Return the (X, Y) coordinate for the center point of the cell that contains the specified text.  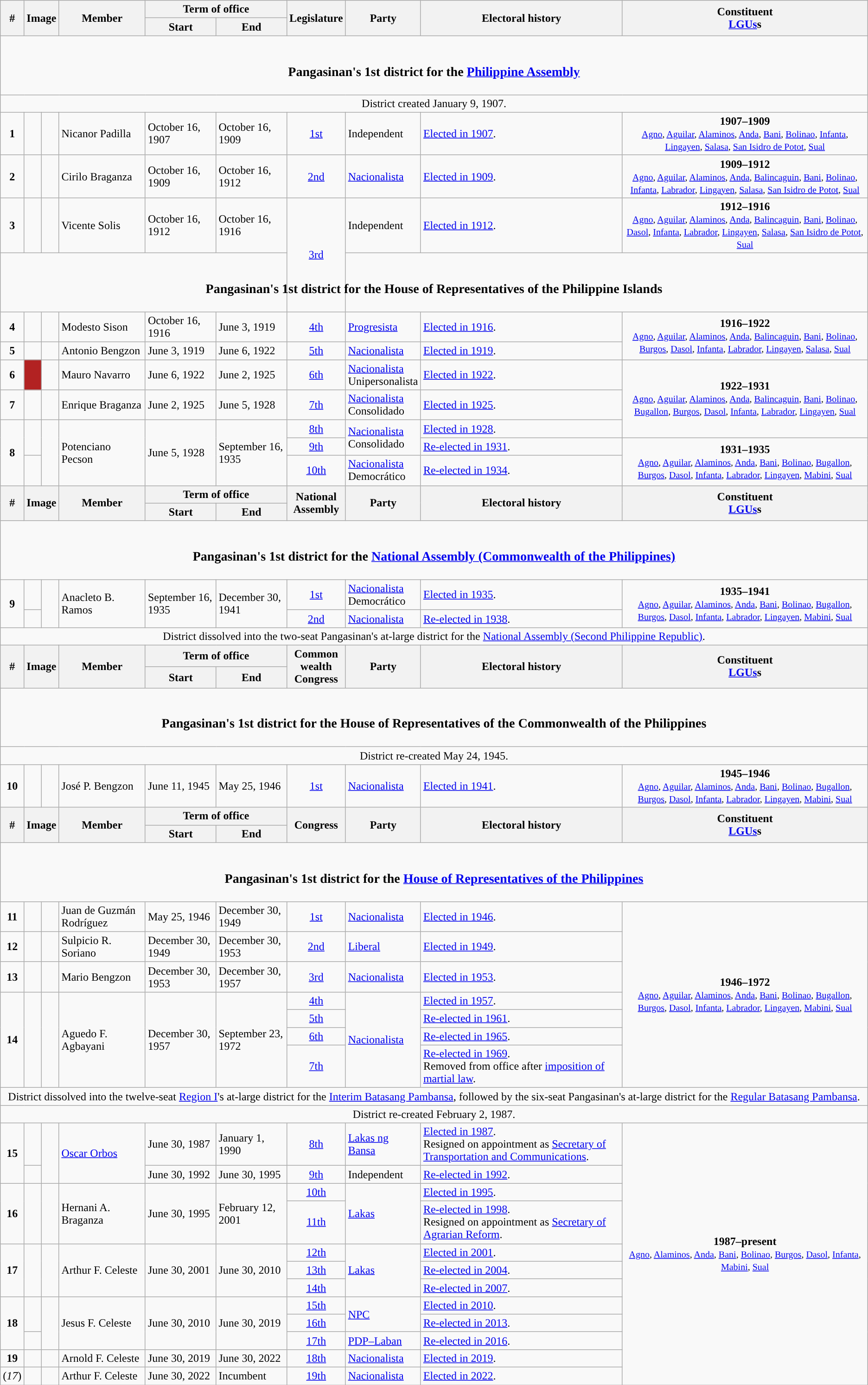
Elected in 1919. (521, 351)
16 (12, 1213)
Elected in 1922. (521, 375)
12 (12, 947)
Elected in 2019. (521, 1358)
Legislature (316, 18)
Enrique Braganza (102, 405)
Anacleto B. Ramos (102, 604)
Cirilo Braganza (102, 176)
3 (12, 225)
Re-elected in 1992. (521, 1174)
Progresista (383, 327)
Elected in 1953. (521, 977)
1912–1916Agno, Aguilar, Alaminos, Anda, Balincaguin, Bani, Bolinao, Dasol, Infanta, Labrador, Lingayen, Salasa, San Isidro de Potot, Sual (745, 225)
5 (12, 351)
Juan de Guzmán Rodríguez (102, 916)
Elected in 2010. (521, 1305)
José P. Bengzon (102, 786)
Mario Bengzon (102, 977)
Re-elected in 1998.Resigned on appointment as Secretary of Agrarian Reform. (521, 1222)
Re-elected in 2007. (521, 1288)
Incumbent (251, 1376)
Elected in 1925. (521, 405)
District re-created February 2, 1987. (434, 1114)
Elected in 1957. (521, 1001)
Elected in 1949. (521, 947)
13th (316, 1270)
12th (316, 1252)
Sulpicio R. Soriano (102, 947)
NPC (383, 1314)
2 (12, 176)
Re-elected in 2004. (521, 1270)
6 (12, 375)
June 30, 1987 (181, 1144)
Re-elected in 1931. (521, 447)
Elected in 1935. (521, 594)
15 (12, 1153)
8 (12, 453)
Re-elected in 1969.Removed from office after imposition of martial law. (521, 1066)
1987–presentAgno, Alaminos, Anda, Bani, Bolinao, Burgos, Dasol, Infanta, Mabini, Sual (745, 1254)
17th (316, 1340)
September 23, 1972 (251, 1040)
Mauro Navarro (102, 375)
Re-elected in 2016. (521, 1340)
1945–1946Agno, Aguilar, Alaminos, Anda, Bani, Bolinao, Bugallon, Burgos, Dasol, Infanta, Labrador, Lingayen, Mabini, Sual (745, 786)
PDP–Laban (383, 1340)
January 1, 1990 (251, 1144)
16th (316, 1323)
June 30, 1992 (181, 1174)
Arnold F. Celeste (102, 1358)
4 (12, 327)
Elected in 2001. (521, 1252)
19 (12, 1358)
18th (316, 1358)
CommonwealthCongress (316, 667)
Vicente Solis (102, 225)
Potenciano Pecson (102, 453)
June 30, 2001 (181, 1270)
Re-elected in 1965. (521, 1036)
District dissolved into the two-seat Pangasinan's at-large district for the National Assembly (Second Philippine Republic). (434, 636)
Re-elected in 1934. (521, 470)
9 (12, 604)
Elected in 1907. (521, 134)
18 (12, 1323)
1916–1922Agno, Aguilar, Alaminos, Anda, Balincaguin, Bani, Bolinao, Burgos, Dasol, Infanta, Labrador, Lingayen, Salasa, Sual (745, 336)
Modesto Sison (102, 327)
19th (316, 1376)
Pangasinan's 1st district for the House of Representatives of the Commonwealth of the Philippines (434, 718)
Aguedo F. Agbayani (102, 1040)
14th (316, 1288)
15th (316, 1305)
December 30, 1941 (251, 604)
1909–1912Agno, Aguilar, Alaminos, Anda, Balincaguin, Bani, Bolinao, Infanta, Labrador, Lingayen, Salasa, San Isidro de Potot, Sual (745, 176)
Re-elected in 1938. (521, 619)
Hernani A. Braganza (102, 1213)
10 (12, 786)
(17) (12, 1376)
Pangasinan's 1st district for the National Assembly (Commonwealth of the Philippines) (434, 550)
Nicanor Padilla (102, 134)
District created January 9, 1907. (434, 103)
1935–1941Agno, Aguilar, Alaminos, Anda, Bani, Bolinao, Bugallon, Burgos, Dasol, Infanta, Labrador, Lingayen, Mabini, Sual (745, 604)
Lakas ng Bansa (383, 1144)
Re-elected in 1961. (521, 1019)
17 (12, 1270)
Elected in 1941. (521, 786)
Elected in 1995. (521, 1192)
Elected in 1916. (521, 327)
District re-created May 24, 1945. (434, 756)
Jesus F. Celeste (102, 1323)
1922–1931Agno, Aguilar, Alaminos, Anda, Balincaguin, Bani, Bolinao, Bugallon, Burgos, Dasol, Infanta, Labrador, Lingayen, Sual (745, 399)
Elected in 1928. (521, 429)
Antonio Bengzon (102, 351)
Pangasinan's 1st district for the House of Representatives of the Philippines (434, 872)
Elected in 1987.Resigned on appointment as Secretary of Transportation and Communications. (521, 1144)
February 12, 2001 (251, 1213)
1931–1935Agno, Aguilar, Alaminos, Anda, Bani, Bolinao, Bugallon, Burgos, Dasol, Infanta, Labrador, Lingayen, Mabini, Sual (745, 462)
NacionalistaUnipersonalista (383, 375)
Pangasinan's 1st district for the House of Representatives of the Philippine Islands (434, 282)
Elected in 1909. (521, 176)
7 (12, 405)
Liberal (383, 947)
Elected in 2022. (521, 1376)
11 (12, 916)
14 (12, 1040)
11th (316, 1222)
1946–1972Agno, Aguilar, Alaminos, Anda, Bani, Bolinao, Bugallon, Burgos, Dasol, Infanta, Labrador, Lingayen, Mabini, Sual (745, 994)
NationalAssembly (316, 503)
1 (12, 134)
June 11, 1945 (181, 786)
Pangasinan's 1st district for the Philippine Assembly (434, 65)
1907–1909Agno, Aguilar, Alaminos, Anda, Bani, Bolinao, Infanta, Lingayen, Salasa, San Isidro de Potot, Sual (745, 134)
Oscar Orbos (102, 1153)
October 16, 1907 (181, 134)
Elected in 1912. (521, 225)
13 (12, 977)
Re-elected in 2013. (521, 1323)
Elected in 1946. (521, 916)
Congress (316, 825)
